Pinpoint the cell where the given text exists, returning its [X, Y] midpoint coordinate. 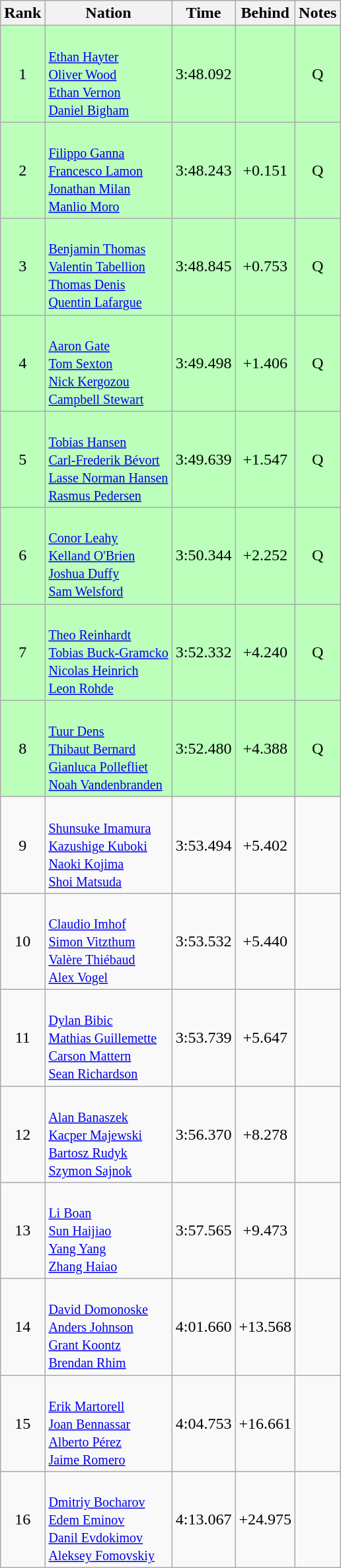
+9.473 [266, 1231]
+4.388 [266, 748]
+4.240 [266, 652]
+13.568 [266, 1327]
Rank [22, 13]
10 [22, 941]
3:48.092 [204, 74]
3:49.639 [204, 459]
15 [22, 1423]
4:01.660 [204, 1327]
Erik MartorellJoan BennassarAlberto PérezJaime Romero [108, 1423]
3:57.565 [204, 1231]
3:53.532 [204, 941]
Tobias HansenCarl-Frederik BévortLasse Norman HansenRasmus Pedersen [108, 459]
4 [22, 363]
Nation [108, 13]
3:50.344 [204, 556]
+5.402 [266, 845]
4:13.067 [204, 1520]
6 [22, 556]
9 [22, 845]
+5.440 [266, 941]
3:52.332 [204, 652]
+16.661 [266, 1423]
Notes [318, 13]
+5.647 [266, 1037]
Theo ReinhardtTobias Buck-GramckoNicolas HeinrichLeon Rohde [108, 652]
Alan BanaszekKacper MajewskiBartosz RudykSzymon Sajnok [108, 1134]
2 [22, 170]
David DomonoskeAnders JohnsonGrant KoontzBrendan Rhim [108, 1327]
+2.252 [266, 556]
3:53.494 [204, 845]
1 [22, 74]
16 [22, 1520]
13 [22, 1231]
Tuur DensThibaut BernardGianluca PolleflietNoah Vandenbranden [108, 748]
Benjamin ThomasValentin TabellionThomas DenisQuentin Lafargue [108, 267]
+1.547 [266, 459]
3:53.739 [204, 1037]
7 [22, 652]
5 [22, 459]
Li BoanSun HaijiaoYang YangZhang Haiao [108, 1231]
Dylan BibicMathias GuillemetteCarson MatternSean Richardson [108, 1037]
3:52.480 [204, 748]
+0.753 [266, 267]
Aaron GateTom SextonNick KergozouCampbell Stewart [108, 363]
+24.975 [266, 1520]
Time [204, 13]
+1.406 [266, 363]
3:49.498 [204, 363]
3:48.845 [204, 267]
Conor LeahyKelland O'BrienJoshua DuffySam Welsford [108, 556]
Ethan HayterOliver WoodEthan VernonDaniel Bigham [108, 74]
12 [22, 1134]
Shunsuke ImamuraKazushige KubokiNaoki KojimaShoi Matsuda [108, 845]
Filippo GannaFrancesco LamonJonathan MilanManlio Moro [108, 170]
8 [22, 748]
11 [22, 1037]
Dmitriy BocharovEdem EminovDanil EvdokimovAleksey Fomovskiy [108, 1520]
Behind [266, 13]
+0.151 [266, 170]
+8.278 [266, 1134]
14 [22, 1327]
4:04.753 [204, 1423]
3:56.370 [204, 1134]
3:48.243 [204, 170]
Claudio ImhofSimon VitzthumValère ThiébaudAlex Vogel [108, 941]
3 [22, 267]
